Output the [x, y] coordinate of the center of the cell containing the given text.  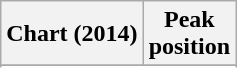
Peakposition [189, 34]
Chart (2014) [72, 34]
